Locate the cell with the specified text and output its [X, Y] center coordinate. 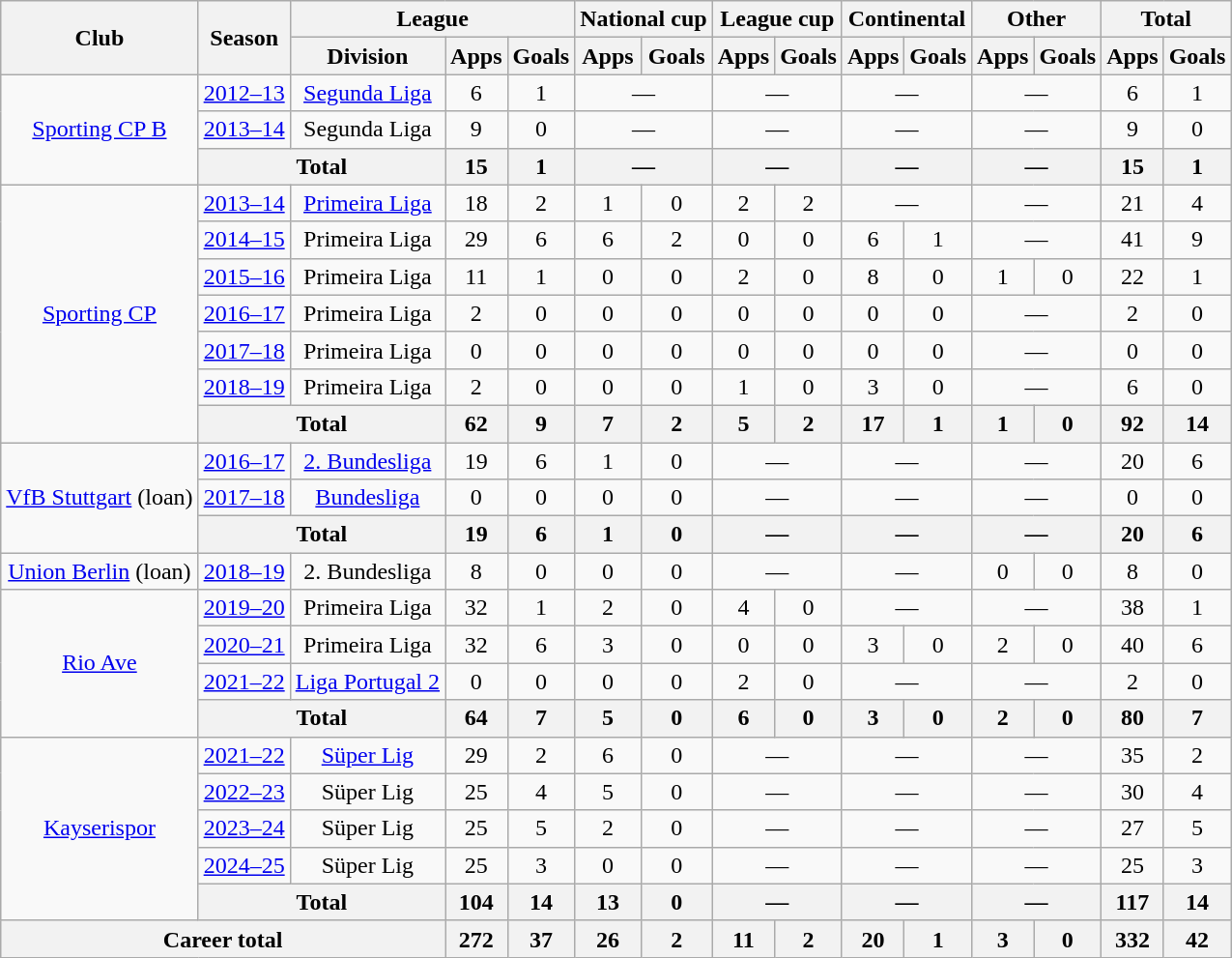
Kayserispor [100, 828]
22 [1132, 276]
Season [244, 38]
Other [1037, 19]
2023–24 [244, 828]
2014–15 [244, 240]
41 [1132, 240]
Sporting CP [100, 313]
272 [476, 939]
League [433, 19]
Continental [906, 19]
Career total [223, 939]
64 [476, 718]
Club [100, 38]
332 [1132, 939]
Liga Portugal 2 [367, 682]
League cup [777, 19]
40 [1132, 645]
13 [608, 902]
2019–20 [244, 608]
35 [1132, 755]
17 [873, 423]
26 [608, 939]
Sporting CP B [100, 130]
2024–25 [244, 865]
2012–13 [244, 93]
92 [1132, 423]
Rio Ave [100, 663]
VfB Stuttgart (loan) [100, 498]
117 [1132, 902]
2020–21 [244, 645]
Union Berlin (loan) [100, 571]
30 [1132, 792]
National cup [644, 19]
2022–23 [244, 792]
80 [1132, 718]
42 [1197, 939]
27 [1132, 828]
18 [476, 203]
2015–16 [244, 276]
62 [476, 423]
21 [1132, 203]
Division [367, 56]
104 [476, 902]
37 [541, 939]
Bundesliga [367, 498]
38 [1132, 608]
